Return (X, Y) of the center of cell containing provided text 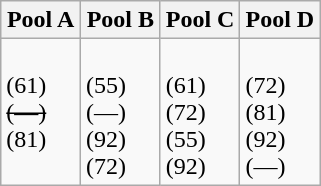
Pool B (120, 20)
(72) (81) (92) (—) (280, 112)
Pool D (280, 20)
(61) (72) (55) (92) (200, 112)
(55) (—) (92) (72) (120, 112)
(61) (—) (81) (41, 112)
Pool C (200, 20)
Pool A (41, 20)
